Pinpoint the cell where the given text exists, returning its [X, Y] midpoint coordinate. 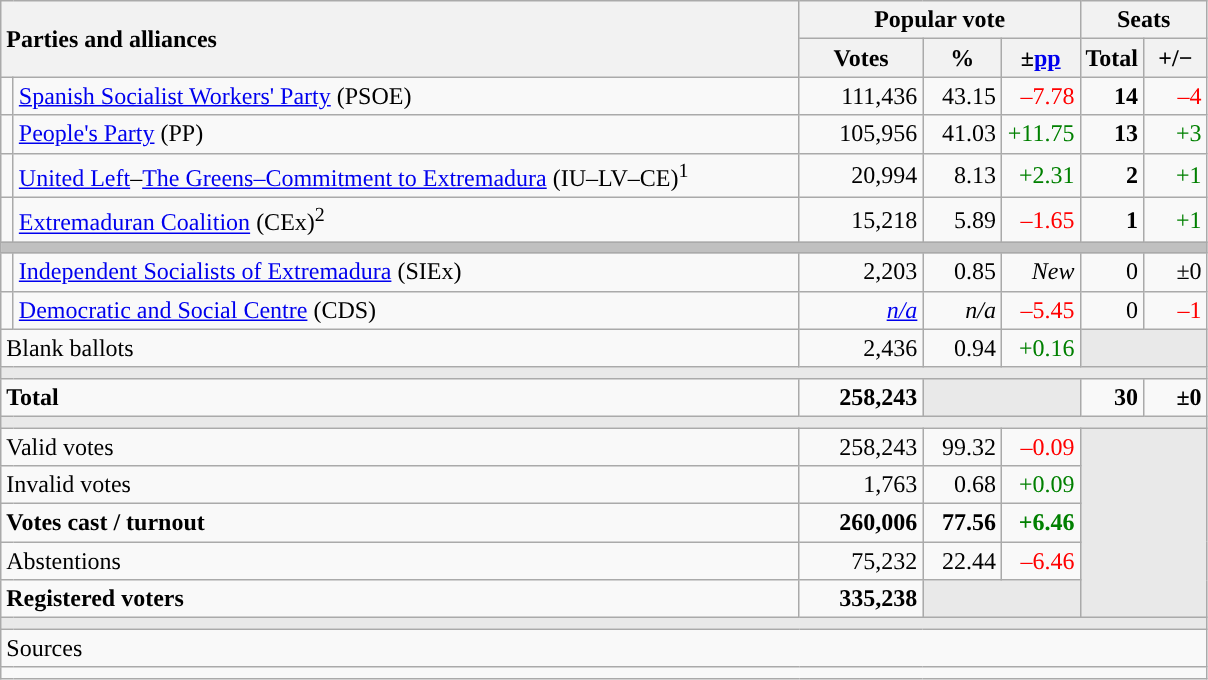
–5.45 [1040, 310]
+3 [1176, 134]
43.15 [962, 96]
260,006 [861, 523]
+6.46 [1040, 523]
–1 [1176, 310]
99.32 [962, 447]
77.56 [962, 523]
0.68 [962, 485]
41.03 [962, 134]
+11.75 [1040, 134]
Sources [604, 648]
20,994 [861, 176]
People's Party (PP) [406, 134]
335,238 [861, 599]
Seats [1144, 20]
13 [1112, 134]
75,232 [861, 561]
–1.65 [1040, 220]
+/− [1176, 58]
Votes [861, 58]
–7.78 [1040, 96]
2,203 [861, 272]
–4 [1176, 96]
Parties and alliances [400, 39]
8.13 [962, 176]
+0.16 [1040, 348]
Registered voters [400, 599]
+0.09 [1040, 485]
22.44 [962, 561]
0.94 [962, 348]
111,436 [861, 96]
2,436 [861, 348]
0.85 [962, 272]
Abstentions [400, 561]
+2.31 [1040, 176]
15,218 [861, 220]
2 [1112, 176]
105,956 [861, 134]
Independent Socialists of Extremadura (SIEx) [406, 272]
Invalid votes [400, 485]
30 [1112, 397]
1,763 [861, 485]
–6.46 [1040, 561]
Democratic and Social Centre (CDS) [406, 310]
Valid votes [400, 447]
1 [1112, 220]
Spanish Socialist Workers' Party (PSOE) [406, 96]
Blank ballots [400, 348]
United Left–The Greens–Commitment to Extremadura (IU–LV–CE)1 [406, 176]
New [1040, 272]
Popular vote [940, 20]
–0.09 [1040, 447]
14 [1112, 96]
Extremaduran Coalition (CEx)2 [406, 220]
±pp [1040, 58]
5.89 [962, 220]
Votes cast / turnout [400, 523]
% [962, 58]
